Locate the cell with the specified text and output its [X, Y] center coordinate. 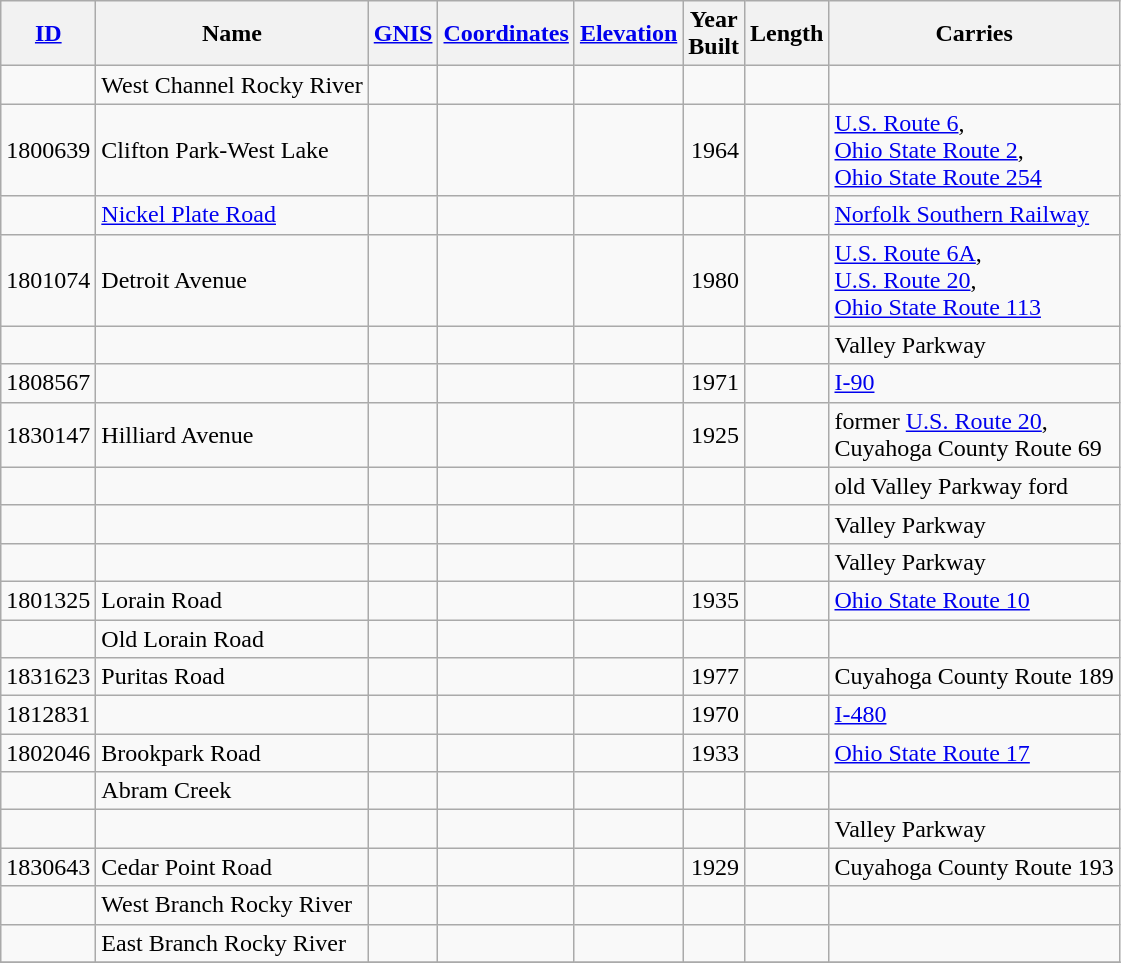
1980 [714, 280]
ID [48, 34]
Carries [974, 34]
1933 [714, 753]
Nickel Plate Road [232, 215]
Norfolk Southern Railway [974, 215]
1802046 [48, 753]
1964 [714, 150]
Length [787, 34]
Coordinates [506, 34]
1977 [714, 677]
East Branch Rocky River [232, 943]
1808567 [48, 383]
I-480 [974, 715]
Cuyahoga County Route 189 [974, 677]
Cedar Point Road [232, 867]
1812831 [48, 715]
Hilliard Avenue [232, 434]
Brookpark Road [232, 753]
Clifton Park-West Lake [232, 150]
YearBuilt [714, 34]
1925 [714, 434]
Name [232, 34]
old Valley Parkway ford [974, 486]
1935 [714, 600]
1929 [714, 867]
Puritas Road [232, 677]
Ohio State Route 17 [974, 753]
U.S. Route 6, Ohio State Route 2, Ohio State Route 254 [974, 150]
GNIS [403, 34]
West Branch Rocky River [232, 905]
1830147 [48, 434]
U.S. Route 6A, U.S. Route 20, Ohio State Route 113 [974, 280]
I-90 [974, 383]
Old Lorain Road [232, 639]
1801325 [48, 600]
Cuyahoga County Route 193 [974, 867]
Detroit Avenue [232, 280]
West Channel Rocky River [232, 85]
former U.S. Route 20,Cuyahoga County Route 69 [974, 434]
Elevation [628, 34]
Ohio State Route 10 [974, 600]
Abram Creek [232, 791]
1970 [714, 715]
Lorain Road [232, 600]
1971 [714, 383]
1800639 [48, 150]
1830643 [48, 867]
1831623 [48, 677]
1801074 [48, 280]
